Determine the (x, y) coordinate at the center of the cell enclosing the given text.  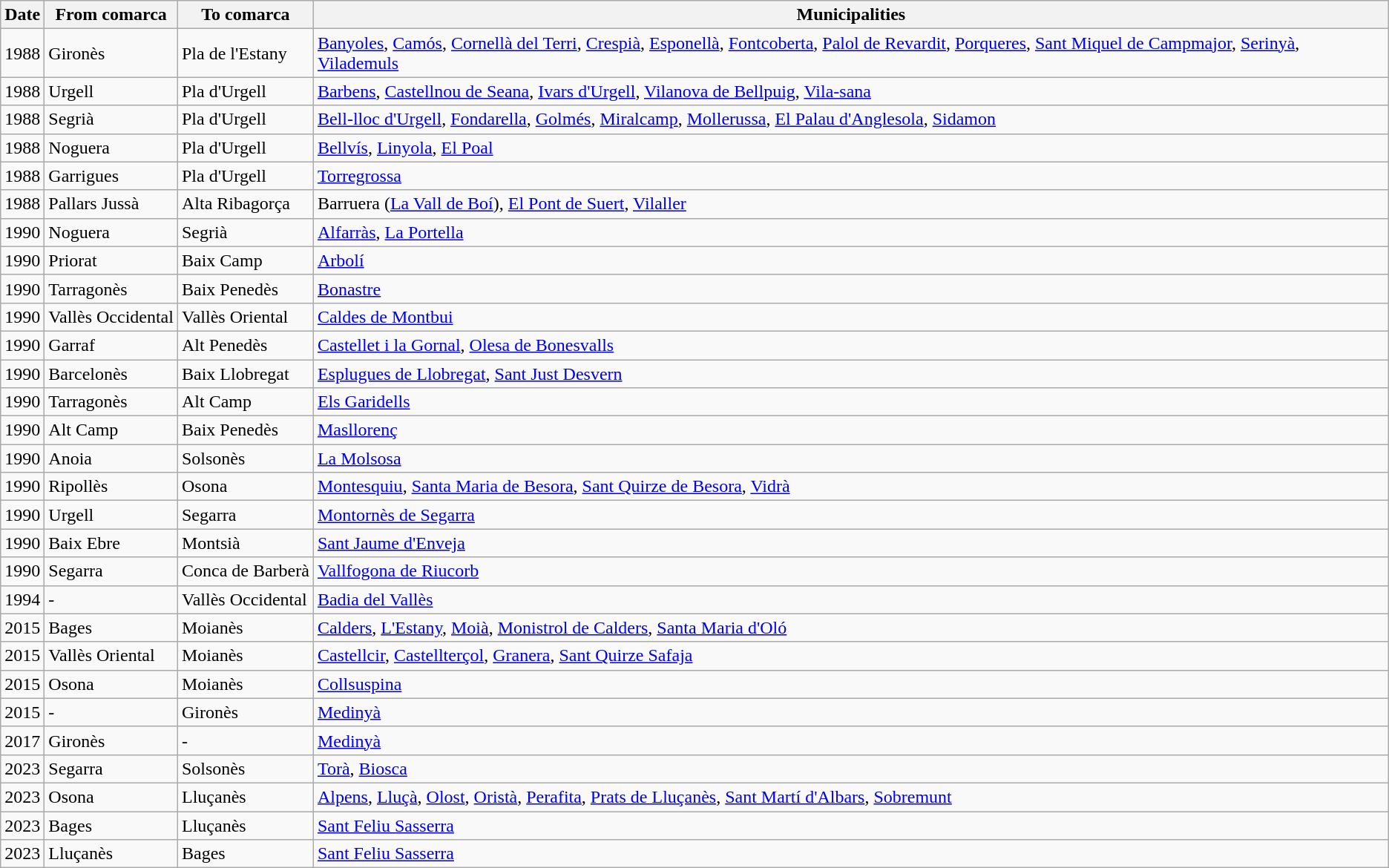
Baix Ebre (111, 543)
Alt Penedès (245, 345)
Montornès de Segarra (850, 515)
Arbolí (850, 260)
Montesquiu, Santa Maria de Besora, Sant Quirze de Besora, Vidrà (850, 487)
2017 (22, 740)
Baix Llobregat (245, 373)
Bonastre (850, 289)
Date (22, 15)
Barruera (La Vall de Boí), El Pont de Suert, Vilaller (850, 204)
Bellvís, Linyola, El Poal (850, 148)
Vallfogona de Riucorb (850, 571)
Garraf (111, 345)
Baix Camp (245, 260)
Conca de Barberà (245, 571)
Pallars Jussà (111, 204)
Alpens, Lluçà, Olost, Oristà, Perafita, Prats de Lluçanès, Sant Martí d'Albars, Sobremunt (850, 797)
Pla de l'Estany (245, 53)
Torà, Biosca (850, 769)
Caldes de Montbui (850, 317)
Collsuspina (850, 684)
From comarca (111, 15)
Barbens, Castellnou de Seana, Ivars d'Urgell, Vilanova de Bellpuig, Vila-sana (850, 91)
To comarca (245, 15)
Priorat (111, 260)
Els Garidells (850, 402)
Castellcir, Castellterçol, Granera, Sant Quirze Safaja (850, 656)
Barcelonès (111, 373)
Anoia (111, 458)
Garrigues (111, 176)
Banyoles, Camós, Cornellà del Terri, Crespià, Esponellà, Fontcoberta, Palol de Revardit, Porqueres, Sant Miquel de Campmajor, Serinyà, Vilademuls (850, 53)
Municipalities (850, 15)
1994 (22, 599)
Bell-lloc d'Urgell, Fondarella, Golmés, Miralcamp, Mollerussa, El Palau d'Anglesola, Sidamon (850, 119)
Esplugues de Llobregat, Sant Just Desvern (850, 373)
Masllorenç (850, 430)
Sant Jaume d'Enveja (850, 543)
Ripollès (111, 487)
La Molsosa (850, 458)
Calders, L'Estany, Moià, Monistrol de Calders, Santa Maria d'Oló (850, 628)
Torregrossa (850, 176)
Castellet i la Gornal, Olesa de Bonesvalls (850, 345)
Alfarràs, La Portella (850, 232)
Badia del Vallès (850, 599)
Montsià (245, 543)
Alta Ribagorça (245, 204)
